Find where the given text appears and provide that cell's center as [X, Y] coordinate. 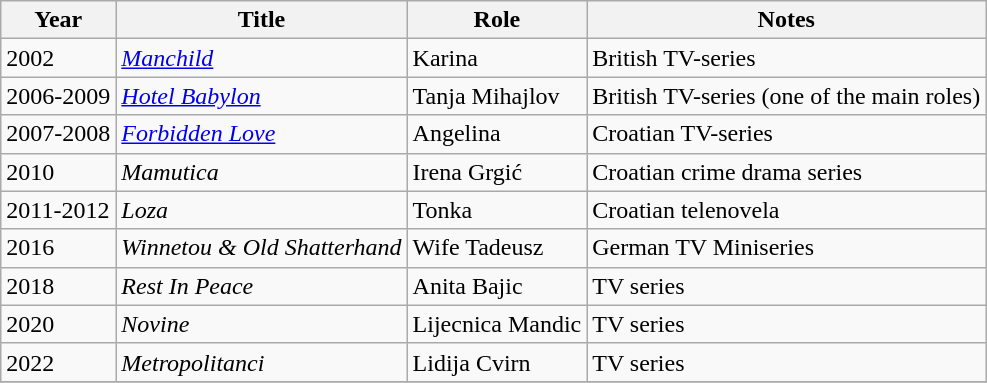
Rest In Peace [262, 286]
Notes [786, 20]
2020 [58, 324]
Hotel Babylon [262, 96]
Lijecnica Mandic [497, 324]
Tanja Mihajlov [497, 96]
2002 [58, 58]
Mamutica [262, 172]
Loza [262, 210]
2018 [58, 286]
Croatian crime drama series [786, 172]
Role [497, 20]
Winnetou & Old Shatterhand [262, 248]
British TV-series (one of the main roles) [786, 96]
Croatian telenovela [786, 210]
Novine [262, 324]
Karina [497, 58]
German TV Miniseries [786, 248]
2016 [58, 248]
British TV-series [786, 58]
Year [58, 20]
Angelina [497, 134]
Metropolitanci [262, 362]
Croatian TV-series [786, 134]
2022 [58, 362]
2006-2009 [58, 96]
Title [262, 20]
2011-2012 [58, 210]
Anita Bajic [497, 286]
Tonka [497, 210]
Lidija Cvirn [497, 362]
2007-2008 [58, 134]
Wife Tadeusz [497, 248]
Manchild [262, 58]
Forbidden Love [262, 134]
2010 [58, 172]
Irena Grgić [497, 172]
